Capture the cell that displays the provided text and extract its [x, y] central coordinate. 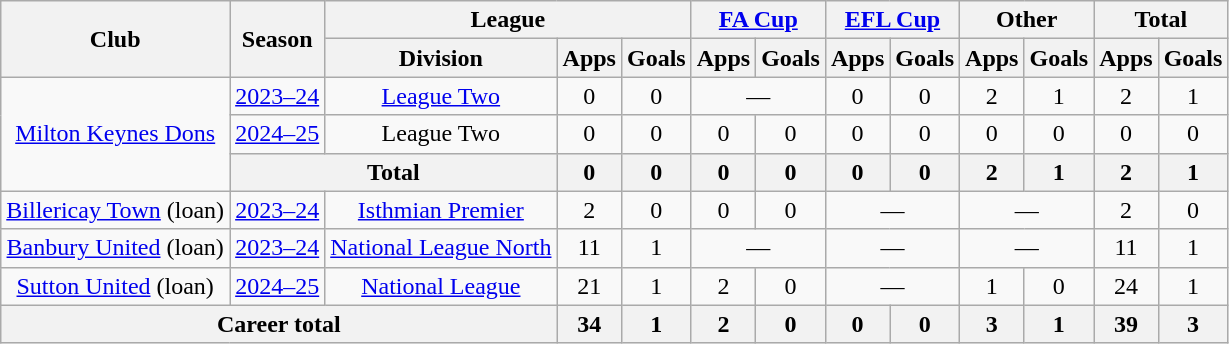
League [508, 20]
Division [441, 58]
Isthmian Premier [441, 210]
39 [1126, 324]
21 [589, 286]
Sutton United (loan) [116, 286]
Career total [279, 324]
Billericay Town (loan) [116, 210]
34 [589, 324]
Banbury United (loan) [116, 248]
National League [441, 286]
Milton Keynes Dons [116, 134]
Season [278, 39]
EFL Cup [892, 20]
National League North [441, 248]
24 [1126, 286]
Club [116, 39]
FA Cup [758, 20]
Other [1027, 20]
